Determine the (x, y) coordinate at the center of the cell enclosing the given text.  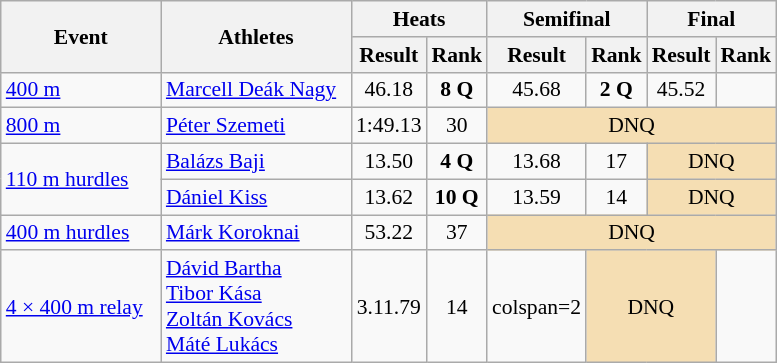
400 m hurdles (81, 233)
Balázs Baji (256, 162)
45.52 (682, 90)
13.62 (388, 197)
2 Q (616, 90)
37 (456, 233)
110 m hurdles (81, 180)
46.18 (388, 90)
colspan=2 (536, 307)
17 (616, 162)
Heats (419, 19)
400 m (81, 90)
1:49.13 (388, 126)
3.11.79 (388, 307)
Event (81, 36)
4 × 400 m relay (81, 307)
53.22 (388, 233)
Dániel Kiss (256, 197)
Semifinal (567, 19)
13.50 (388, 162)
Marcell Deák Nagy (256, 90)
8 Q (456, 90)
800 m (81, 126)
13.59 (536, 197)
10 Q (456, 197)
30 (456, 126)
Dávid BarthaTibor KásaZoltán KovácsMáté Lukács (256, 307)
Final (712, 19)
4 Q (456, 162)
Athletes (256, 36)
Márk Koroknai (256, 233)
13.68 (536, 162)
Péter Szemeti (256, 126)
45.68 (536, 90)
